Extract the [x, y] coordinate from the center of the cell holding the provided text.  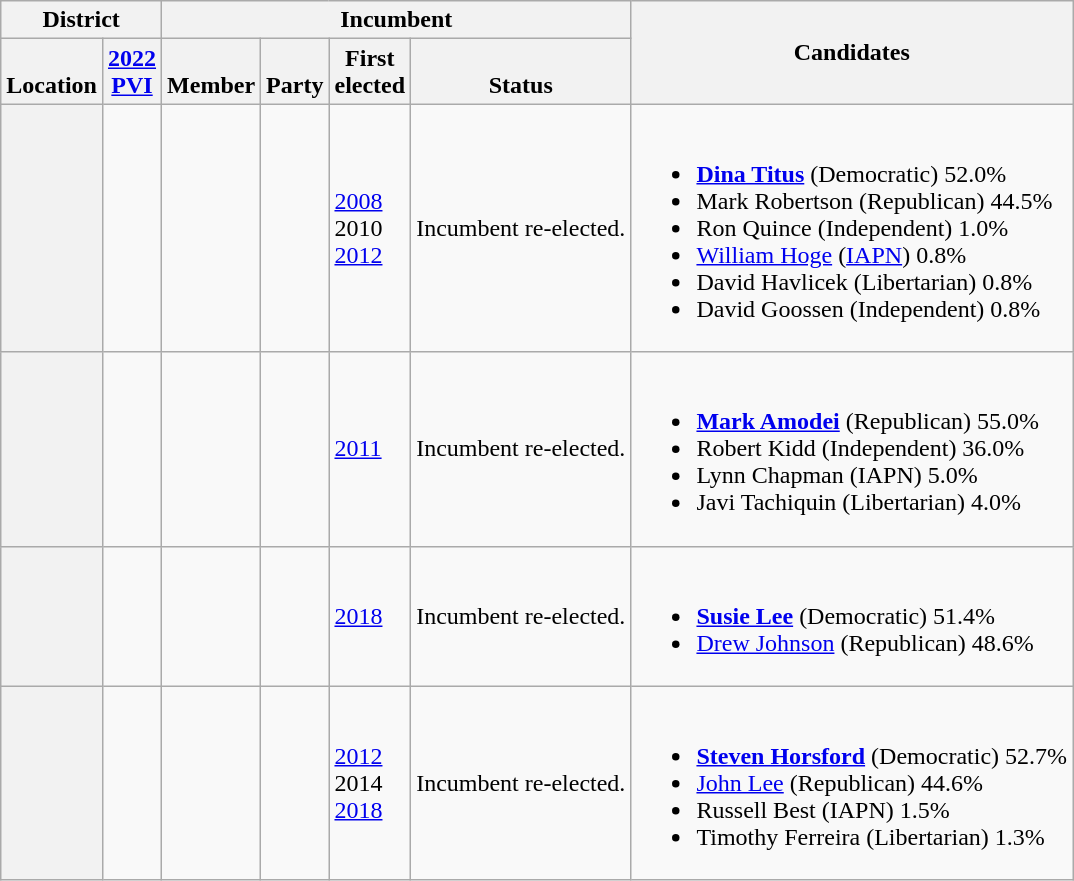
District [82, 20]
Status [521, 72]
Steven Horsford (Democratic) 52.7%John Lee (Republican) 44.6%Russell Best (IAPN) 1.5%Timothy Ferreira (Libertarian) 1.3% [852, 783]
20122014 2018 [370, 783]
Member [212, 72]
Location [52, 72]
Mark Amodei (Republican) 55.0%Robert Kidd (Independent) 36.0%Lynn Chapman (IAPN) 5.0%Javi Tachiquin (Libertarian) 4.0% [852, 449]
Susie Lee (Democratic) 51.4%Drew Johnson (Republican) 48.6% [852, 616]
Incumbent [396, 20]
Candidates [852, 52]
Party [295, 72]
20082010 2012 [370, 228]
2022PVI [132, 72]
2018 [370, 616]
2011 [370, 449]
Firstelected [370, 72]
